Output the (X, Y) coordinate of the center of the cell containing the given text.  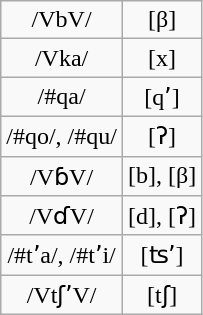
/VtʃʼV/ (62, 295)
[tʃ] (162, 295)
/#tʼa/, /#tʼi/ (62, 255)
[x] (162, 58)
[β] (162, 20)
[d], [ʔ] (162, 216)
/#qo/, /#qu/ (62, 136)
/VɗV/ (62, 216)
[qʼ] (162, 97)
[ʦʼ] (162, 255)
/#qa/ (62, 97)
/VbV/ (62, 20)
[ʔ] (162, 136)
[b], [β] (162, 176)
/Vka/ (62, 58)
/VɓV/ (62, 176)
